Provide the [X, Y] coordinate of the cell's center where the given text is located.  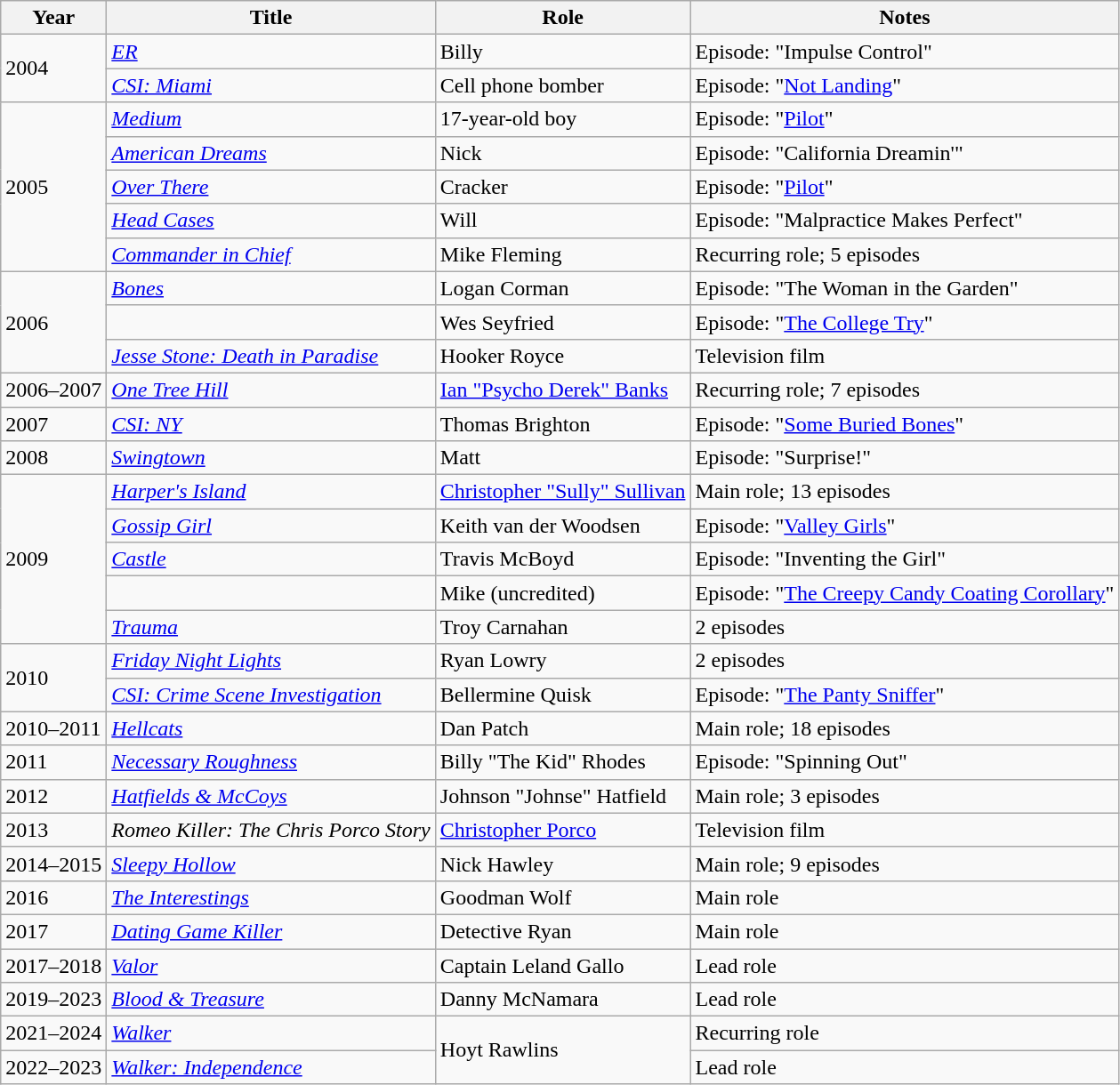
Episode: "The Creepy Candy Coating Corollary" [905, 593]
Castle [270, 559]
2010 [53, 678]
Keith van der Woodsen [562, 526]
2006 [53, 322]
Bellermine Quisk [562, 695]
Wes Seyfried [562, 322]
Trauma [270, 627]
2016 [53, 897]
Blood & Treasure [270, 1000]
CSI: Crime Scene Investigation [270, 695]
Jesse Stone: Death in Paradise [270, 356]
2004 [53, 68]
Episode: "Spinning Out" [905, 762]
2021–2024 [53, 1033]
Main role; 3 episodes [905, 796]
Year [53, 18]
Nick Hawley [562, 864]
Over There [270, 187]
Hellcats [270, 728]
Recurring role; 5 episodes [905, 254]
Episode: "The Woman in the Garden" [905, 288]
Captain Leland Gallo [562, 965]
Valor [270, 965]
Gossip Girl [270, 526]
Detective Ryan [562, 931]
Logan Corman [562, 288]
Commander in Chief [270, 254]
Main role; 9 episodes [905, 864]
Romeo Killer: The Chris Porco Story [270, 830]
Walker: Independence [270, 1067]
Episode: "Inventing the Girl" [905, 559]
Episode: "Impulse Control" [905, 52]
One Tree Hill [270, 390]
Bones [270, 288]
Nick [562, 153]
2009 [53, 559]
Swingtown [270, 458]
Medium [270, 119]
2013 [53, 830]
Billy "The Kid" Rhodes [562, 762]
Episode: "Valley Girls" [905, 526]
2022–2023 [53, 1067]
Ryan Lowry [562, 661]
Episode: "Surprise!" [905, 458]
2007 [53, 424]
Main role; 13 episodes [905, 492]
The Interestings [270, 897]
Episode: "Not Landing" [905, 85]
Harper's Island [270, 492]
Johnson "Johnse" Hatfield [562, 796]
2019–2023 [53, 1000]
2011 [53, 762]
Episode: "The College Try" [905, 322]
Title [270, 18]
Goodman Wolf [562, 897]
Ian "Psycho Derek" Banks [562, 390]
17-year-old boy [562, 119]
2012 [53, 796]
Head Cases [270, 221]
2006–2007 [53, 390]
Mike Fleming [562, 254]
Episode: "Malpractice Makes Perfect" [905, 221]
CSI: NY [270, 424]
Matt [562, 458]
Recurring role [905, 1033]
2017–2018 [53, 965]
Thomas Brighton [562, 424]
Dan Patch [562, 728]
Hooker Royce [562, 356]
Main role; 18 episodes [905, 728]
Travis McBoyd [562, 559]
Episode: "The Panty Sniffer" [905, 695]
Episode: "California Dreamin'" [905, 153]
ER [270, 52]
Role [562, 18]
Cell phone bomber [562, 85]
CSI: Miami [270, 85]
Dating Game Killer [270, 931]
Episode: "Some Buried Bones" [905, 424]
Christopher "Sully" Sullivan [562, 492]
Recurring role; 7 episodes [905, 390]
Danny McNamara [562, 1000]
Walker [270, 1033]
2010–2011 [53, 728]
2017 [53, 931]
2005 [53, 187]
American Dreams [270, 153]
2008 [53, 458]
Friday Night Lights [270, 661]
Billy [562, 52]
Troy Carnahan [562, 627]
Notes [905, 18]
Necessary Roughness [270, 762]
2014–2015 [53, 864]
Will [562, 221]
Cracker [562, 187]
Christopher Porco [562, 830]
Hatfields & McCoys [270, 796]
Sleepy Hollow [270, 864]
Hoyt Rawlins [562, 1050]
Mike (uncredited) [562, 593]
